Locate the cell with the specified text and output its [X, Y] center coordinate. 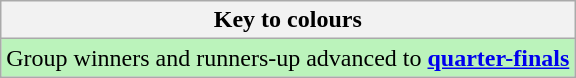
Key to colours [288, 20]
Group winners and runners-up advanced to quarter-finals [288, 58]
